Detect which cell encompasses the target text, then output its [x, y] center coordinate. 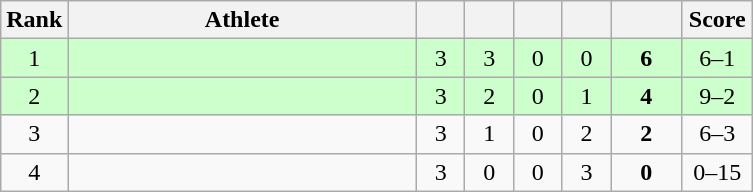
Athlete [242, 20]
Score [718, 20]
6–1 [718, 58]
9–2 [718, 96]
6–3 [718, 134]
Rank [34, 20]
6 [646, 58]
0–15 [718, 172]
